Pinpoint the cell where the given text exists, returning its [X, Y] midpoint coordinate. 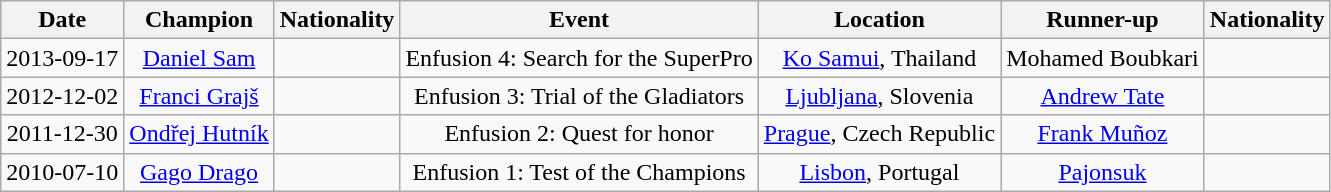
Enfusion 1: Test of the Champions [579, 172]
Enfusion 4: Search for the SuperPro [579, 58]
Enfusion 2: Quest for honor [579, 134]
Frank Muñoz [1103, 134]
Event [579, 20]
Andrew Tate [1103, 96]
2010-07-10 [62, 172]
Date [62, 20]
Daniel Sam [199, 58]
Champion [199, 20]
Ljubljana, Slovenia [879, 96]
Mohamed Boubkari [1103, 58]
Franci Grajš [199, 96]
Prague, Czech Republic [879, 134]
Lisbon, Portugal [879, 172]
2013-09-17 [62, 58]
Location [879, 20]
Ko Samui, Thailand [879, 58]
2011-12-30 [62, 134]
Runner-up [1103, 20]
Enfusion 3: Trial of the Gladiators [579, 96]
Gago Drago [199, 172]
Pajonsuk [1103, 172]
2012-12-02 [62, 96]
Ondřej Hutník [199, 134]
